Return the (x, y) coordinate for the center point of the cell that contains the specified text.  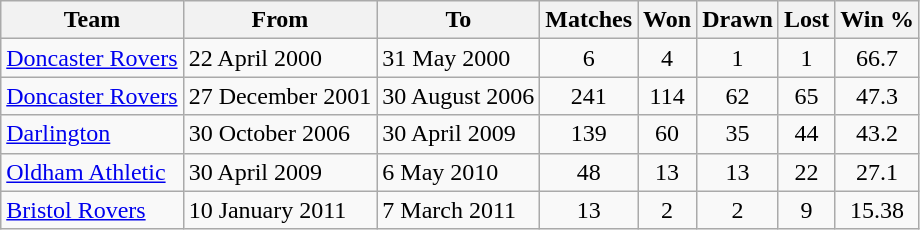
47.3 (878, 96)
65 (806, 96)
Won (668, 20)
35 (738, 134)
Win % (878, 20)
114 (668, 96)
From (280, 20)
22 (806, 172)
43.2 (878, 134)
Oldham Athletic (92, 172)
66.7 (878, 58)
30 August 2006 (458, 96)
31 May 2000 (458, 58)
22 April 2000 (280, 58)
139 (589, 134)
Matches (589, 20)
6 (589, 58)
48 (589, 172)
Bristol Rovers (92, 210)
To (458, 20)
6 May 2010 (458, 172)
27.1 (878, 172)
62 (738, 96)
60 (668, 134)
10 January 2011 (280, 210)
30 October 2006 (280, 134)
241 (589, 96)
Lost (806, 20)
15.38 (878, 210)
Darlington (92, 134)
9 (806, 210)
44 (806, 134)
27 December 2001 (280, 96)
Team (92, 20)
4 (668, 58)
7 March 2011 (458, 210)
Drawn (738, 20)
